From the cell containing the given text, extract its center point as [X, Y] coordinate. 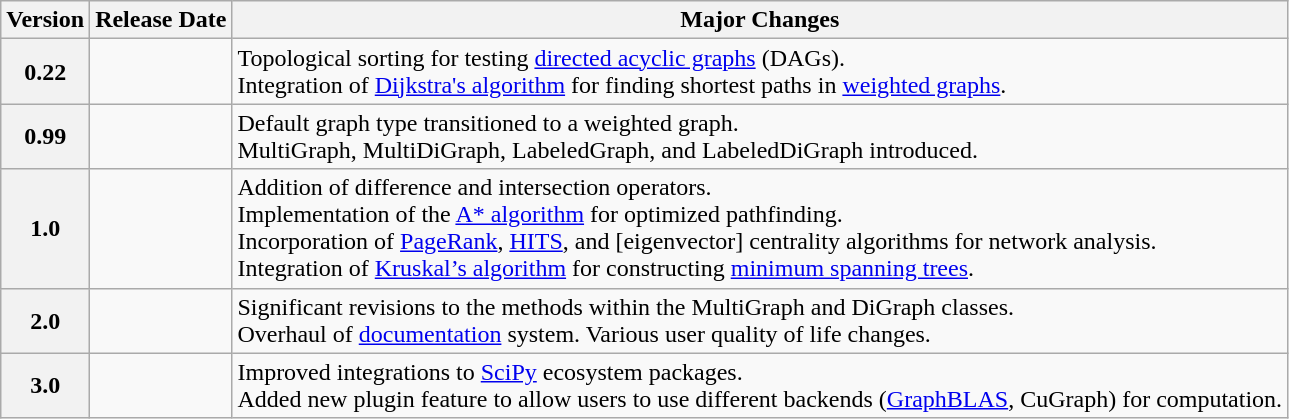
2.0 [46, 320]
0.22 [46, 72]
Version [46, 20]
3.0 [46, 386]
Default graph type transitioned to a weighted graph.MultiGraph, MultiDiGraph, LabeledGraph, and LabeledDiGraph introduced. [760, 136]
1.0 [46, 228]
Major Changes [760, 20]
Release Date [161, 20]
0.99 [46, 136]
Topological sorting for testing directed acyclic graphs (DAGs).Integration of Dijkstra's algorithm for finding shortest paths in weighted graphs. [760, 72]
